From the cell containing the given text, extract its center point as [x, y] coordinate. 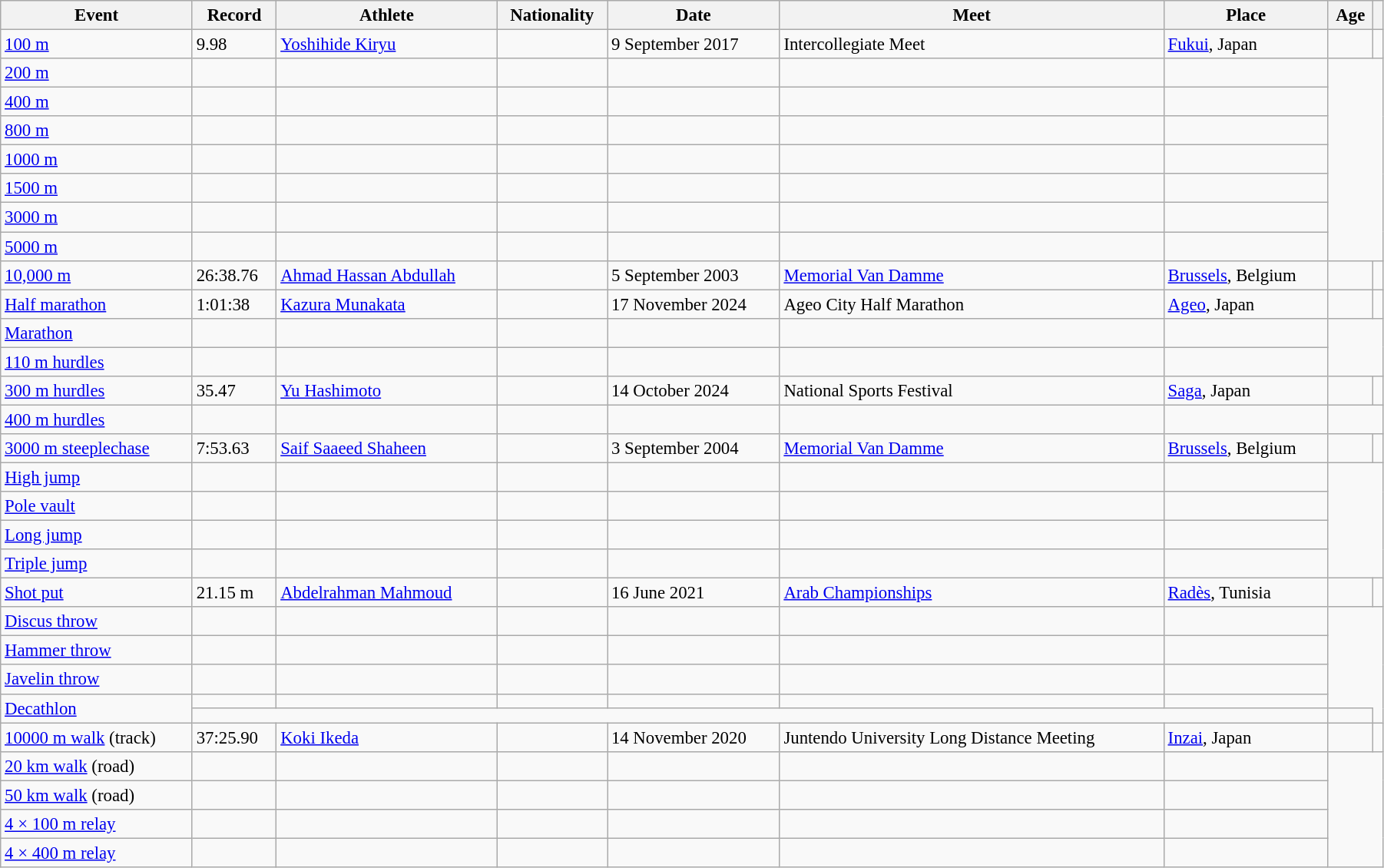
Ageo, Japan [1246, 304]
Ageo City Half Marathon [972, 304]
1:01:38 [234, 304]
National Sports Festival [972, 391]
Shot put [97, 593]
1000 m [97, 160]
Radès, Tunisia [1246, 593]
Yoshihide Kiryu [387, 45]
16 June 2021 [694, 593]
Nationality [552, 15]
Arab Championships [972, 593]
50 km walk (road) [97, 795]
Pole vault [97, 506]
Javelin throw [97, 680]
4 × 100 m relay [97, 824]
Triple jump [97, 564]
10,000 m [97, 275]
Kazura Munakata [387, 304]
3000 m steeplechase [97, 449]
Saif Saaeed Shaheen [387, 449]
Inzai, Japan [1246, 737]
7:53.63 [234, 449]
21.15 m [234, 593]
Hammer throw [97, 651]
3000 m [97, 217]
400 m [97, 102]
200 m [97, 73]
Juntendo University Long Distance Meeting [972, 737]
Half marathon [97, 304]
26:38.76 [234, 275]
Long jump [97, 535]
Athlete [387, 15]
Event [97, 15]
Fukui, Japan [1246, 45]
3 September 2004 [694, 449]
14 October 2024 [694, 391]
Abdelrahman Mahmoud [387, 593]
10000 m walk (track) [97, 737]
4 × 400 m relay [97, 853]
Saga, Japan [1246, 391]
14 November 2020 [694, 737]
300 m hurdles [97, 391]
Age [1350, 15]
Meet [972, 15]
800 m [97, 131]
9.98 [234, 45]
17 November 2024 [694, 304]
37:25.90 [234, 737]
20 km walk (road) [97, 766]
400 m hurdles [97, 419]
Marathon [97, 333]
1500 m [97, 188]
5000 m [97, 247]
Date [694, 15]
Koki Ikeda [387, 737]
100 m [97, 45]
High jump [97, 477]
Place [1246, 15]
Discus throw [97, 621]
110 m hurdles [97, 362]
9 September 2017 [694, 45]
35.47 [234, 391]
Intercollegiate Meet [972, 45]
Decathlon [97, 708]
Record [234, 15]
Ahmad Hassan Abdullah [387, 275]
5 September 2003 [694, 275]
Yu Hashimoto [387, 391]
